Extract the (x, y) coordinate from the center of the cell holding the provided text.  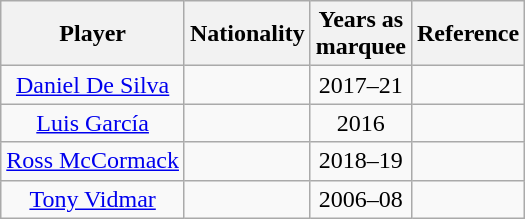
Player (93, 34)
2018–19 (360, 161)
Tony Vidmar (93, 199)
Daniel De Silva (93, 85)
Luis García (93, 123)
Ross McCormack (93, 161)
2016 (360, 123)
2006–08 (360, 199)
2017–21 (360, 85)
Years as marquee (360, 34)
Reference (468, 34)
Nationality (247, 34)
